From the cell containing the given text, extract its center point as [x, y] coordinate. 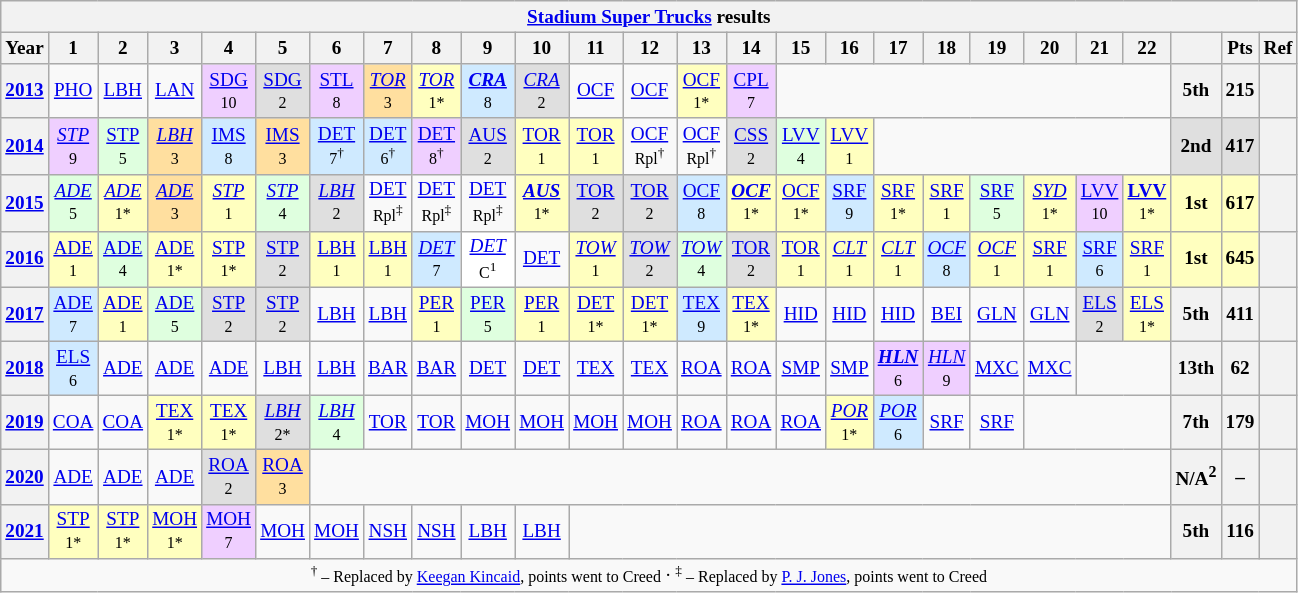
SDG10 [229, 91]
SRF9 [850, 202]
411 [1240, 314]
SRF6 [1100, 259]
10 [542, 48]
AUS2 [488, 146]
9 [488, 48]
LBH3 [175, 146]
Ref [1278, 48]
Pts [1240, 48]
2016 [25, 259]
2 [123, 48]
TOW4 [701, 259]
MOH7 [229, 531]
† – Replaced by Keegan Kincaid, points went to Creed · ‡ – Replaced by P. J. Jones, points went to Creed [649, 575]
ROA3 [283, 477]
18 [947, 48]
2020 [25, 477]
Stadium Super Trucks results [649, 17]
SYD1* [1050, 202]
DET6† [388, 146]
417 [1240, 146]
CPL7 [751, 91]
62 [1240, 368]
TOW1 [596, 259]
645 [1240, 259]
PER5 [488, 314]
2014 [25, 146]
STP5 [123, 146]
STP1 [229, 202]
ADE7 [73, 314]
LVV1* [1147, 202]
22 [1147, 48]
DET7 [436, 259]
19 [996, 48]
2018 [25, 368]
ADE3 [175, 202]
12 [650, 48]
ADE4 [123, 259]
MOH1* [175, 531]
CRA2 [542, 91]
7th [1196, 423]
14 [751, 48]
LAN [175, 91]
21 [1100, 48]
5 [283, 48]
3 [175, 48]
17 [898, 48]
ELS6 [73, 368]
N/A2 [1196, 477]
15 [801, 48]
– [1240, 477]
ELS2 [1100, 314]
BEI [947, 314]
STL8 [337, 91]
13th [1196, 368]
STP9 [73, 146]
215 [1240, 91]
HLN6 [898, 368]
11 [596, 48]
13 [701, 48]
CRA8 [488, 91]
ELS1* [1147, 314]
LBH2* [283, 423]
HLN9 [947, 368]
OCF1 [996, 259]
TOR3 [388, 91]
2013 [25, 91]
TOR1* [436, 91]
1 [73, 48]
ROA2 [229, 477]
SDG2 [283, 91]
617 [1240, 202]
STP4 [283, 202]
IMS3 [283, 146]
POR6 [898, 423]
2021 [25, 531]
116 [1240, 531]
PHO [73, 91]
2019 [25, 423]
DET7† [337, 146]
LVV1 [850, 146]
2015 [25, 202]
SRF5 [996, 202]
20 [1050, 48]
2nd [1196, 146]
SRF1* [898, 202]
LVV10 [1100, 202]
IMS8 [229, 146]
179 [1240, 423]
2017 [25, 314]
DET8† [436, 146]
16 [850, 48]
AUS1* [542, 202]
CSS2 [751, 146]
7 [388, 48]
8 [436, 48]
4 [229, 48]
TOW2 [650, 259]
DETC1 [488, 259]
6 [337, 48]
TEX9 [701, 314]
Year [25, 48]
LBH4 [337, 423]
LBH2 [337, 202]
LVV4 [801, 146]
POR1* [850, 423]
